For the text-containing cell, return its midpoint in (X, Y) coordinate format. 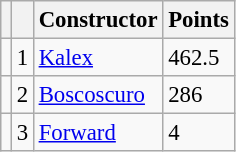
2 (22, 95)
4 (198, 133)
Constructor (98, 20)
Boscoscuro (98, 95)
Kalex (98, 58)
1 (22, 58)
3 (22, 133)
Points (198, 20)
286 (198, 95)
Forward (98, 133)
462.5 (198, 58)
